Return the [x, y] coordinate for the center point of the cell that contains the specified text.  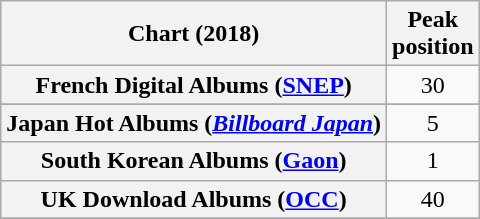
French Digital Albums (SNEP) [194, 85]
30 [433, 85]
UK Download Albums (OCC) [194, 199]
Peakposition [433, 34]
5 [433, 123]
1 [433, 161]
Chart (2018) [194, 34]
South Korean Albums (Gaon) [194, 161]
Japan Hot Albums (Billboard Japan) [194, 123]
40 [433, 199]
